Identify which cell holds the provided text, then report its [x, y] central coordinate. 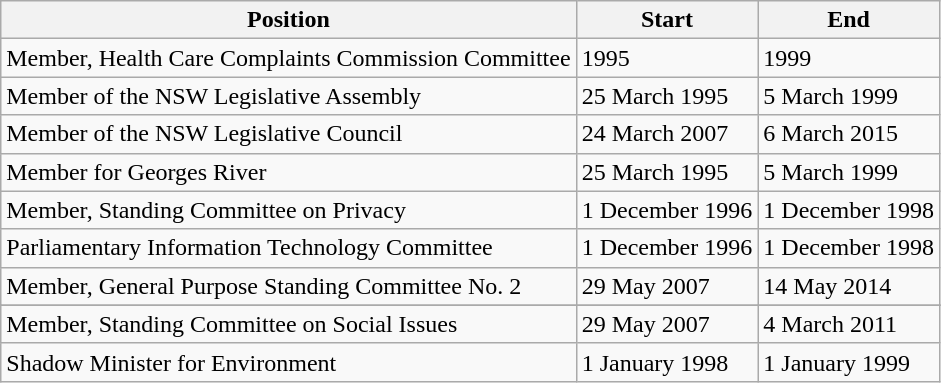
Member, Health Care Complaints Commission Committee [288, 58]
Member, Standing Committee on Social Issues [288, 324]
Member of the NSW Legislative Council [288, 134]
Member for Georges River [288, 172]
24 March 2007 [667, 134]
1 January 1999 [849, 362]
1995 [667, 58]
Position [288, 20]
6 March 2015 [849, 134]
14 May 2014 [849, 286]
Member, Standing Committee on Privacy [288, 210]
Member, General Purpose Standing Committee No. 2 [288, 286]
Start [667, 20]
End [849, 20]
Parliamentary Information Technology Committee [288, 248]
Member of the NSW Legislative Assembly [288, 96]
Shadow Minister for Environment [288, 362]
1 January 1998 [667, 362]
4 March 2011 [849, 324]
1999 [849, 58]
